For the text-containing cell, return its midpoint in (x, y) coordinate format. 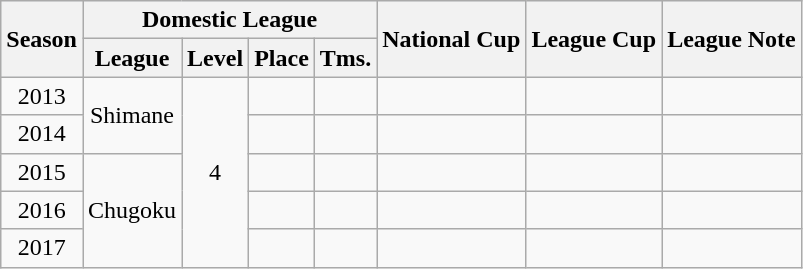
Tms. (345, 58)
National Cup (452, 39)
2015 (42, 172)
Season (42, 39)
2013 (42, 96)
2016 (42, 210)
League Note (732, 39)
League (132, 58)
Place (282, 58)
4 (216, 172)
Chugoku (132, 210)
2014 (42, 134)
League Cup (594, 39)
Shimane (132, 115)
2017 (42, 248)
Level (216, 58)
Domestic League (229, 20)
